Return (X, Y) of the center of cell containing provided text 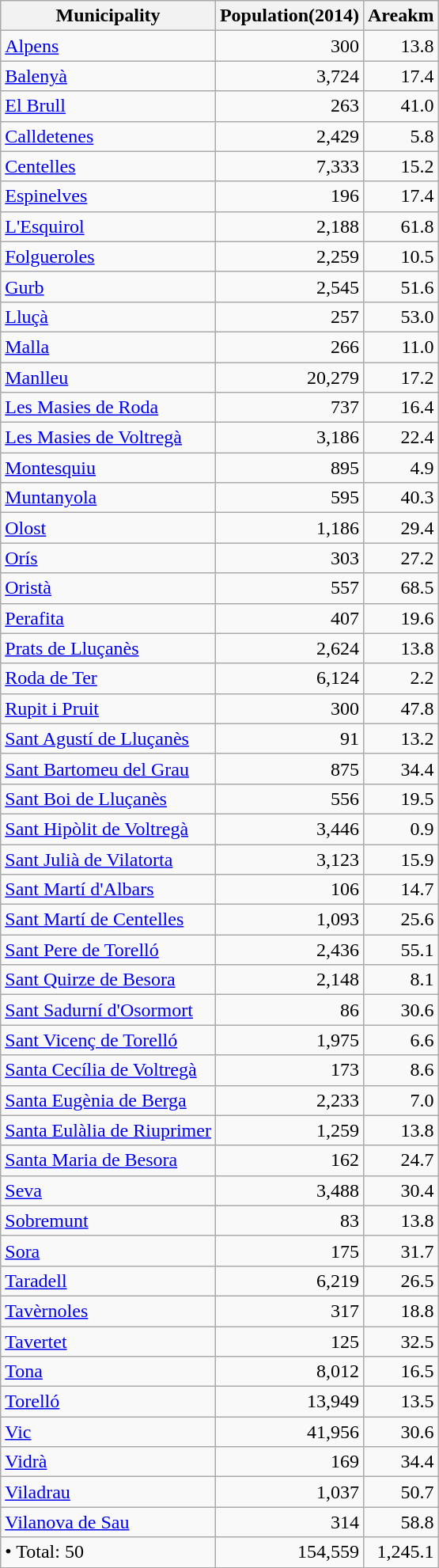
162 (290, 1160)
Malla (108, 347)
196 (290, 196)
Sant Boi de Lluçanès (108, 799)
175 (290, 1251)
4.9 (400, 468)
11.0 (400, 347)
5.8 (400, 136)
13.5 (400, 1402)
1,259 (290, 1130)
8.1 (400, 980)
2,233 (290, 1100)
Sant Julià de Vilatorta (108, 859)
Calldetenes (108, 136)
Santa Eugènia de Berga (108, 1100)
41.0 (400, 106)
2,429 (290, 136)
314 (290, 1522)
Tavertet (108, 1342)
Centelles (108, 166)
6,124 (290, 678)
15.9 (400, 859)
3,446 (290, 829)
Seva (108, 1190)
7,333 (290, 166)
Population(2014) (290, 16)
Folgueroles (108, 256)
20,279 (290, 378)
Orís (108, 558)
Santa Maria de Besora (108, 1160)
257 (290, 317)
3,186 (290, 438)
Tavèrnoles (108, 1311)
154,559 (290, 1552)
Sant Quirze de Besora (108, 980)
58.8 (400, 1522)
Sant Vicenç de Torelló (108, 1040)
Muntanyola (108, 498)
Vidrà (108, 1462)
557 (290, 588)
Les Masies de Roda (108, 408)
266 (290, 347)
895 (290, 468)
26.5 (400, 1281)
27.2 (400, 558)
Santa Cecília de Voltregà (108, 1070)
19.6 (400, 618)
29.4 (400, 528)
Les Masies de Voltregà (108, 438)
303 (290, 558)
Tona (108, 1372)
Prats de Lluçanès (108, 648)
Areakm (400, 16)
169 (290, 1462)
22.4 (400, 438)
6.6 (400, 1040)
Sobremunt (108, 1221)
Municipality (108, 16)
0.9 (400, 829)
16.4 (400, 408)
875 (290, 769)
51.6 (400, 287)
1,975 (290, 1040)
Oristà (108, 588)
24.7 (400, 1160)
• Total: 50 (108, 1552)
6,219 (290, 1281)
Sant Bartomeu del Grau (108, 769)
19.5 (400, 799)
Sant Sadurní d'Osormort (108, 1010)
106 (290, 890)
Sant Agustí de Lluçanès (108, 738)
1,093 (290, 920)
Perafita (108, 618)
3,123 (290, 859)
2,148 (290, 980)
Olost (108, 528)
40.3 (400, 498)
16.5 (400, 1372)
2,188 (290, 226)
263 (290, 106)
18.8 (400, 1311)
595 (290, 498)
41,956 (290, 1432)
Vic (108, 1432)
L'Esquirol (108, 226)
2,436 (290, 950)
17.2 (400, 378)
Lluçà (108, 317)
737 (290, 408)
Gurb (108, 287)
Vilanova de Sau (108, 1522)
Sora (108, 1251)
2,624 (290, 648)
8,012 (290, 1372)
3,488 (290, 1190)
1,037 (290, 1492)
125 (290, 1342)
31.7 (400, 1251)
25.6 (400, 920)
13.2 (400, 738)
Sant Pere de Torelló (108, 950)
50.7 (400, 1492)
173 (290, 1070)
Manlleu (108, 378)
Torelló (108, 1402)
68.5 (400, 588)
1,245.1 (400, 1552)
7.0 (400, 1100)
3,724 (290, 76)
317 (290, 1311)
Roda de Ter (108, 678)
14.7 (400, 890)
1,186 (290, 528)
556 (290, 799)
10.5 (400, 256)
2,259 (290, 256)
Alpens (108, 46)
86 (290, 1010)
2.2 (400, 678)
Sant Martí d'Albars (108, 890)
Sant Martí de Centelles (108, 920)
407 (290, 618)
32.5 (400, 1342)
13,949 (290, 1402)
Balenyà (108, 76)
Viladrau (108, 1492)
91 (290, 738)
61.8 (400, 226)
30.4 (400, 1190)
53.0 (400, 317)
Montesquiu (108, 468)
15.2 (400, 166)
Sant Hipòlit de Voltregà (108, 829)
8.6 (400, 1070)
Taradell (108, 1281)
83 (290, 1221)
Santa Eulàlia de Riuprimer (108, 1130)
2,545 (290, 287)
55.1 (400, 950)
Espinelves (108, 196)
El Brull (108, 106)
47.8 (400, 708)
Rupit i Pruit (108, 708)
